Pinpoint the cell where the given text exists, returning its (x, y) midpoint coordinate. 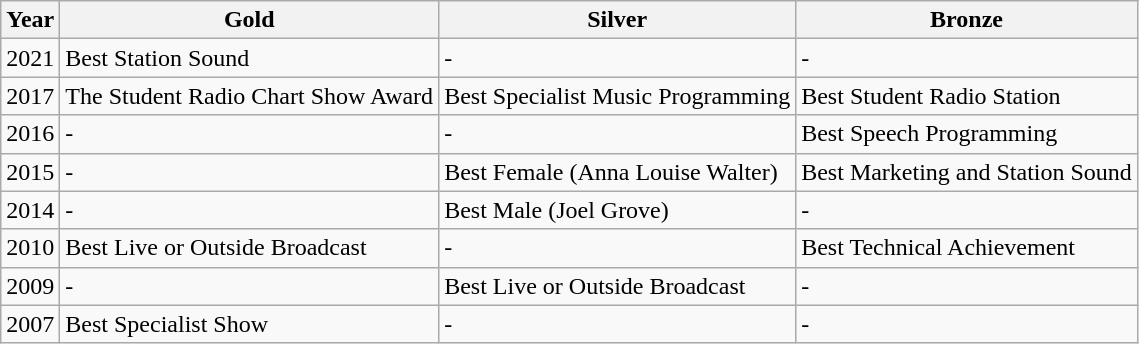
Best Marketing and Station Sound (967, 172)
2010 (30, 248)
Best Male (Joel Grove) (618, 210)
Best Speech Programming (967, 134)
Best Specialist Music Programming (618, 96)
2014 (30, 210)
Bronze (967, 20)
Best Technical Achievement (967, 248)
2009 (30, 286)
2007 (30, 324)
2017 (30, 96)
Best Student Radio Station (967, 96)
2016 (30, 134)
Best Female (Anna Louise Walter) (618, 172)
Gold (250, 20)
Silver (618, 20)
Best Station Sound (250, 58)
The Student Radio Chart Show Award (250, 96)
2021 (30, 58)
2015 (30, 172)
Best Specialist Show (250, 324)
Year (30, 20)
